From the cell containing the given text, extract its center point as [x, y] coordinate. 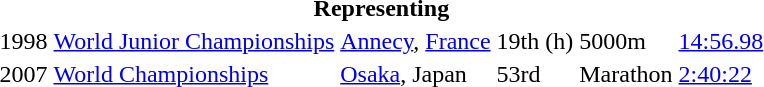
19th (h) [535, 41]
World Junior Championships [194, 41]
5000m [626, 41]
Annecy, France [416, 41]
